For the text-containing cell, return its midpoint in [X, Y] coordinate format. 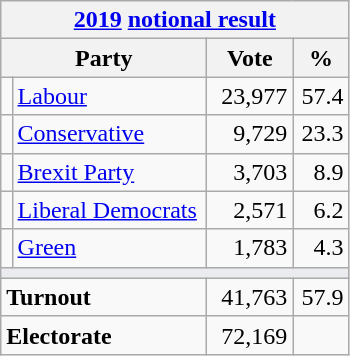
2,571 [250, 210]
Turnout [104, 297]
72,169 [250, 335]
23.3 [321, 134]
57.9 [321, 297]
8.9 [321, 172]
% [321, 58]
57.4 [321, 96]
Brexit Party [110, 172]
4.3 [321, 248]
23,977 [250, 96]
3,703 [250, 172]
2019 notional result [175, 20]
9,729 [250, 134]
6.2 [321, 210]
Liberal Democrats [110, 210]
Party [104, 58]
1,783 [250, 248]
Conservative [110, 134]
Labour [110, 96]
41,763 [250, 297]
Vote [250, 58]
Electorate [104, 335]
Green [110, 248]
